Return (X, Y) of the center of cell containing provided text 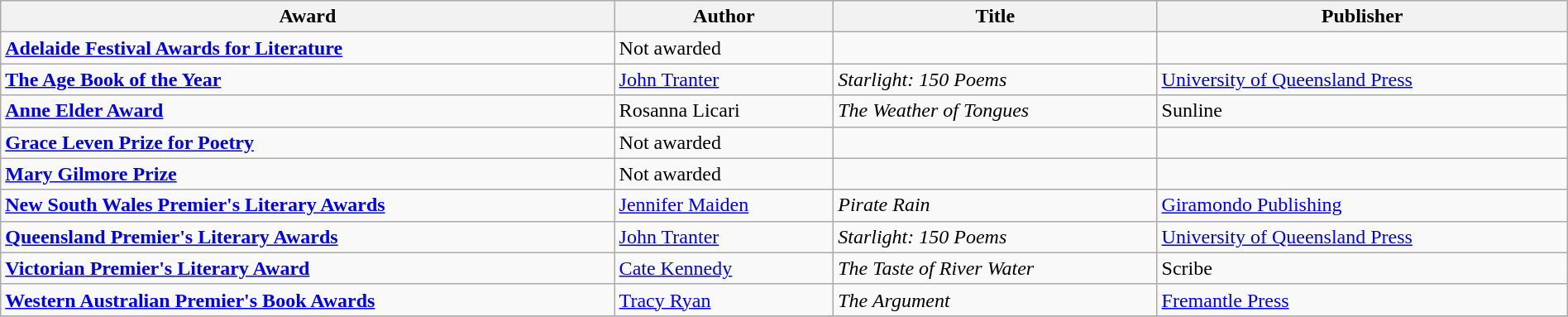
Sunline (1362, 111)
The Age Book of the Year (308, 79)
New South Wales Premier's Literary Awards (308, 205)
Fremantle Press (1362, 300)
The Weather of Tongues (996, 111)
The Taste of River Water (996, 268)
Award (308, 17)
Cate Kennedy (724, 268)
Adelaide Festival Awards for Literature (308, 48)
Scribe (1362, 268)
Publisher (1362, 17)
Victorian Premier's Literary Award (308, 268)
Title (996, 17)
Mary Gilmore Prize (308, 174)
Pirate Rain (996, 205)
Tracy Ryan (724, 300)
Grace Leven Prize for Poetry (308, 142)
Author (724, 17)
Queensland Premier's Literary Awards (308, 237)
Western Australian Premier's Book Awards (308, 300)
Giramondo Publishing (1362, 205)
Jennifer Maiden (724, 205)
The Argument (996, 300)
Anne Elder Award (308, 111)
Rosanna Licari (724, 111)
